Locate the cell with the specified text and output its (x, y) center coordinate. 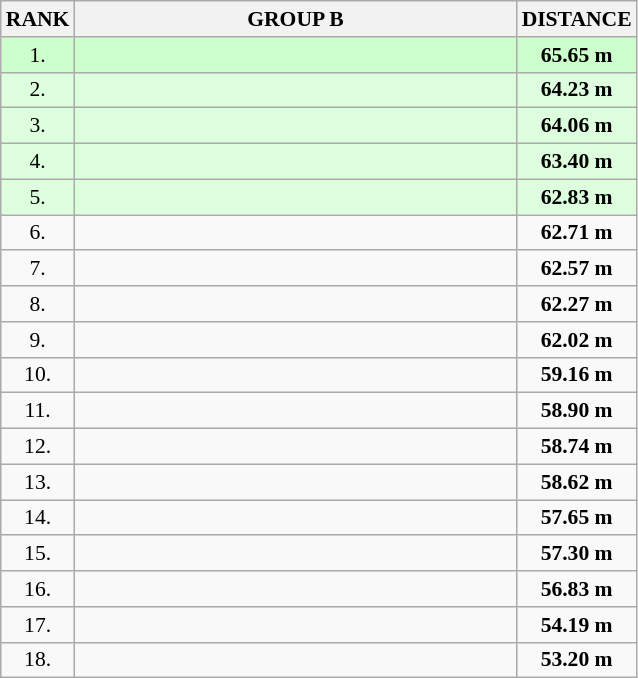
3. (38, 126)
6. (38, 233)
11. (38, 411)
12. (38, 447)
7. (38, 269)
18. (38, 660)
2. (38, 90)
15. (38, 554)
57.30 m (577, 554)
10. (38, 375)
53.20 m (577, 660)
4. (38, 162)
9. (38, 340)
56.83 m (577, 589)
5. (38, 197)
62.02 m (577, 340)
64.23 m (577, 90)
DISTANCE (577, 19)
57.65 m (577, 518)
62.83 m (577, 197)
16. (38, 589)
1. (38, 55)
62.57 m (577, 269)
58.74 m (577, 447)
14. (38, 518)
59.16 m (577, 375)
58.90 m (577, 411)
62.27 m (577, 304)
65.65 m (577, 55)
54.19 m (577, 625)
63.40 m (577, 162)
RANK (38, 19)
62.71 m (577, 233)
58.62 m (577, 482)
64.06 m (577, 126)
13. (38, 482)
17. (38, 625)
8. (38, 304)
GROUP B (295, 19)
